Find where the given text appears and provide that cell's center as [X, Y] coordinate. 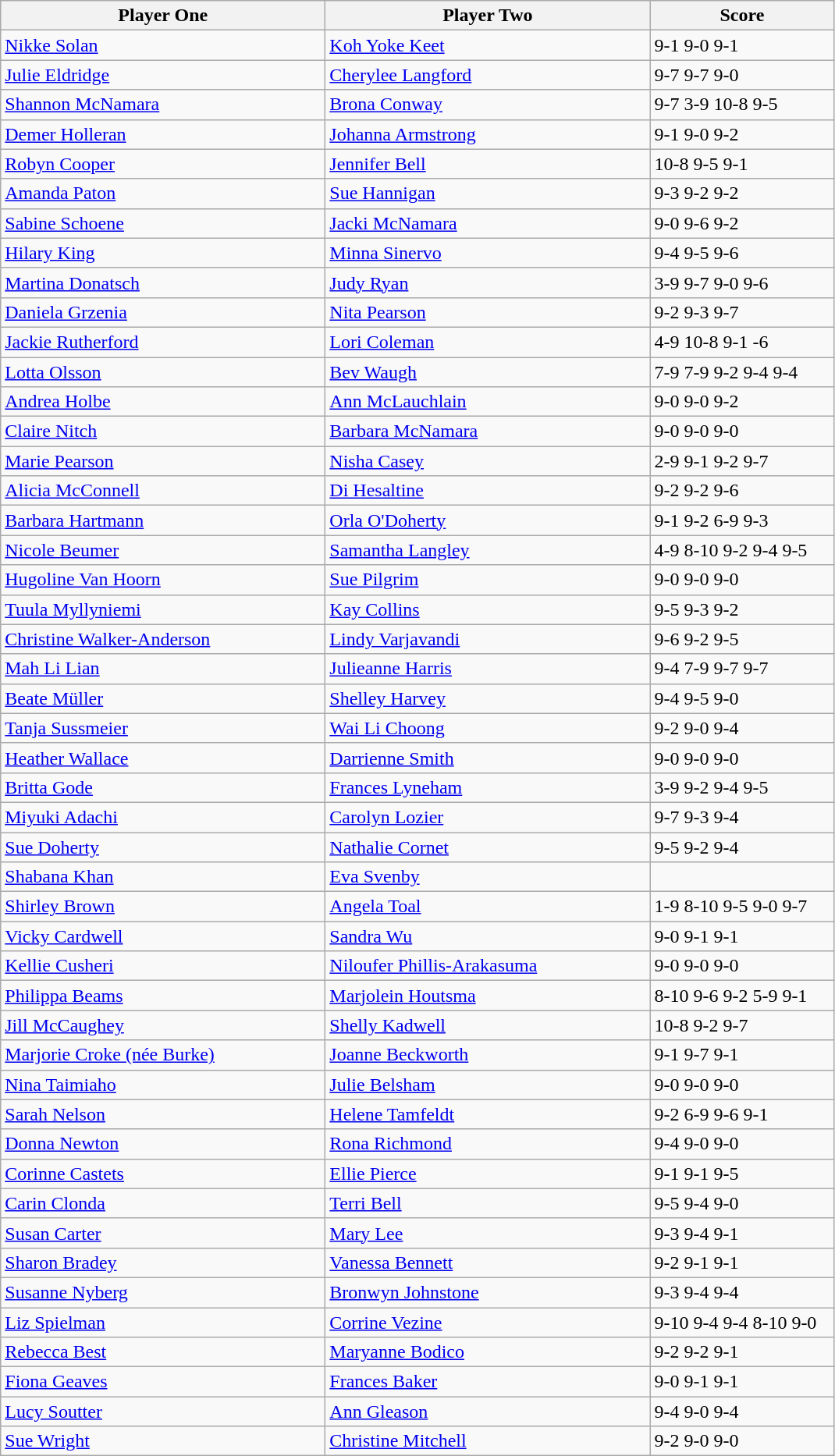
Ann Gleason [488, 1412]
Jennifer Bell [488, 164]
Vanessa Bennett [488, 1262]
Beate Müller [163, 698]
Daniela Grzenia [163, 312]
Score [742, 16]
Jackie Rutherford [163, 342]
9-1 9-0 9-2 [742, 134]
9-4 9-5 9-6 [742, 253]
Barbara Hartmann [163, 520]
Lotta Olsson [163, 372]
Lindy Varjavandi [488, 639]
Jacki McNamara [488, 223]
8-10 9-6 9-2 5-9 9-1 [742, 996]
Helene Tamfeldt [488, 1114]
Nicole Beumer [163, 550]
Nisha Casey [488, 461]
Niloufer Phillis-Arakasuma [488, 966]
Liz Spielman [163, 1323]
Marie Pearson [163, 461]
9-5 9-3 9-2 [742, 609]
Shabana Khan [163, 877]
Terri Bell [488, 1203]
Carin Clonda [163, 1203]
Miyuki Adachi [163, 817]
Bev Waugh [488, 372]
Ellie Pierce [488, 1174]
9-5 9-2 9-4 [742, 847]
Susan Carter [163, 1233]
4-9 8-10 9-2 9-4 9-5 [742, 550]
Frances Baker [488, 1382]
Jill McCaughey [163, 1025]
Julie Eldridge [163, 75]
1-9 8-10 9-5 9-0 9-7 [742, 907]
Mary Lee [488, 1233]
Di Hesaltine [488, 491]
Claire Nitch [163, 431]
Tanja Sussmeier [163, 728]
9-2 9-2 9-6 [742, 491]
9-2 6-9 9-6 9-1 [742, 1114]
Maryanne Bodico [488, 1352]
Barbara McNamara [488, 431]
Nita Pearson [488, 312]
Rebecca Best [163, 1352]
Alicia McConnell [163, 491]
9-3 9-2 9-2 [742, 194]
9-1 9-2 6-9 9-3 [742, 520]
Shannon McNamara [163, 105]
Heather Wallace [163, 758]
9-0 9-0 9-2 [742, 402]
Darrienne Smith [488, 758]
Samantha Langley [488, 550]
9-7 3-9 10-8 9-5 [742, 105]
Martina Donatsch [163, 282]
Sue Wright [163, 1441]
Wai Li Choong [488, 728]
9-2 9-0 9-4 [742, 728]
9-4 9-5 9-0 [742, 698]
Orla O'Doherty [488, 520]
Hilary King [163, 253]
9-2 9-1 9-1 [742, 1262]
Kay Collins [488, 609]
Demer Holleran [163, 134]
Christine Walker-Anderson [163, 639]
Minna Sinervo [488, 253]
Nathalie Cornet [488, 847]
9-2 9-2 9-1 [742, 1352]
Andrea Holbe [163, 402]
9-6 9-2 9-5 [742, 639]
Corrine Vezine [488, 1323]
Shirley Brown [163, 907]
Marjorie Croke (née Burke) [163, 1055]
Sue Doherty [163, 847]
Rona Richmond [488, 1144]
Angela Toal [488, 907]
Corinne Castets [163, 1174]
7-9 7-9 9-2 9-4 9-4 [742, 372]
Shelly Kadwell [488, 1025]
9-10 9-4 9-4 8-10 9-0 [742, 1323]
Kellie Cusheri [163, 966]
Cherylee Langford [488, 75]
Eva Svenby [488, 877]
Joanne Beckworth [488, 1055]
Lori Coleman [488, 342]
9-4 9-0 9-4 [742, 1412]
Robyn Cooper [163, 164]
Amanda Paton [163, 194]
9-1 9-1 9-5 [742, 1174]
9-7 9-7 9-0 [742, 75]
Donna Newton [163, 1144]
Carolyn Lozier [488, 817]
Fiona Geaves [163, 1382]
Sandra Wu [488, 936]
9-3 9-4 9-1 [742, 1233]
10-8 9-5 9-1 [742, 164]
Player Two [488, 16]
Hugoline Van Hoorn [163, 580]
Julie Belsham [488, 1085]
Brona Conway [488, 105]
Britta Gode [163, 787]
Mah Li Lian [163, 669]
Bronwyn Johnstone [488, 1292]
Julieanne Harris [488, 669]
Sabine Schoene [163, 223]
9-2 9-3 9-7 [742, 312]
Lucy Soutter [163, 1412]
9-4 7-9 9-7 9-7 [742, 669]
9-7 9-3 9-4 [742, 817]
Christine Mitchell [488, 1441]
Vicky Cardwell [163, 936]
Tuula Myllyniemi [163, 609]
Sarah Nelson [163, 1114]
Nikke Solan [163, 45]
9-1 9-0 9-1 [742, 45]
Sue Hannigan [488, 194]
Sharon Bradey [163, 1262]
Koh Yoke Keet [488, 45]
9-0 9-6 9-2 [742, 223]
3-9 9-7 9-0 9-6 [742, 282]
9-5 9-4 9-0 [742, 1203]
10-8 9-2 9-7 [742, 1025]
9-4 9-0 9-0 [742, 1144]
Shelley Harvey [488, 698]
Nina Taimiaho [163, 1085]
Sue Pilgrim [488, 580]
Susanne Nyberg [163, 1292]
9-3 9-4 9-4 [742, 1292]
9-2 9-0 9-0 [742, 1441]
Johanna Armstrong [488, 134]
Marjolein Houtsma [488, 996]
Ann McLauchlain [488, 402]
Frances Lyneham [488, 787]
2-9 9-1 9-2 9-7 [742, 461]
4-9 10-8 9-1 -6 [742, 342]
Judy Ryan [488, 282]
9-1 9-7 9-1 [742, 1055]
Player One [163, 16]
Philippa Beams [163, 996]
3-9 9-2 9-4 9-5 [742, 787]
